Scan for the cell matching the given text and deliver its (X, Y) coordinate at center. 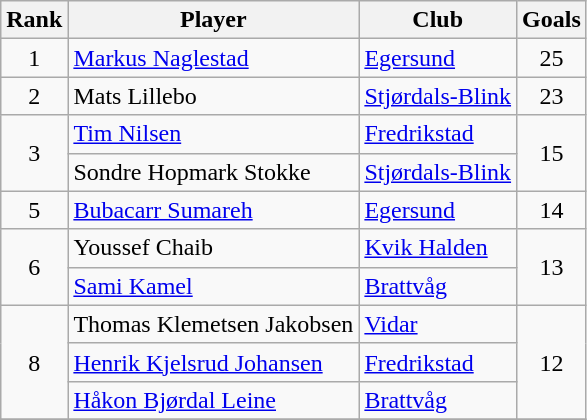
Thomas Klemetsen Jakobsen (214, 324)
Vidar (438, 324)
Kvik Halden (438, 248)
Player (214, 20)
8 (34, 362)
1 (34, 58)
14 (552, 210)
Sami Kamel (214, 286)
15 (552, 153)
Markus Naglestad (214, 58)
13 (552, 267)
2 (34, 96)
Rank (34, 20)
12 (552, 362)
6 (34, 267)
Mats Lillebo (214, 96)
Henrik Kjelsrud Johansen (214, 362)
Youssef Chaib (214, 248)
23 (552, 96)
Goals (552, 20)
25 (552, 58)
Club (438, 20)
Tim Nilsen (214, 134)
3 (34, 153)
Håkon Bjørdal Leine (214, 400)
Sondre Hopmark Stokke (214, 172)
Bubacarr Sumareh (214, 210)
5 (34, 210)
